Determine the (x, y) coordinate at the center of the cell enclosing the given text.  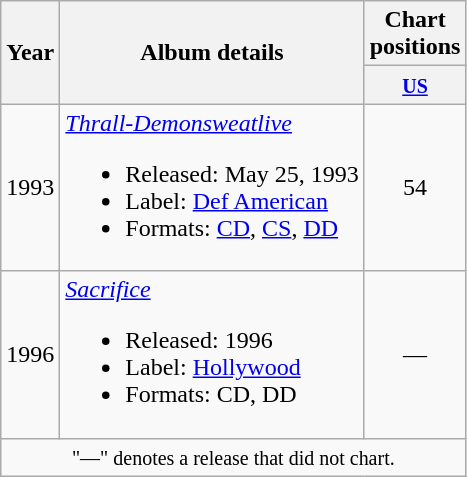
Year (30, 52)
US (415, 85)
SacrificeReleased: 1996Label: HollywoodFormats: CD, DD (212, 354)
Album details (212, 52)
1996 (30, 354)
Thrall-DemonsweatliveReleased: May 25, 1993Label: Def AmericanFormats: CD, CS, DD (212, 188)
"—" denotes a release that did not chart. (234, 457)
54 (415, 188)
1993 (30, 188)
Chart positions (415, 34)
— (415, 354)
